From the cell containing the given text, extract its center point as [x, y] coordinate. 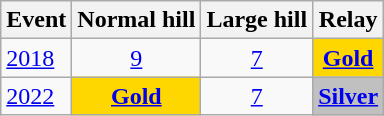
Large hill [257, 20]
Silver [348, 96]
2022 [36, 96]
9 [136, 58]
Relay [348, 20]
2018 [36, 58]
Normal hill [136, 20]
Event [36, 20]
